Output the [X, Y] coordinate of the center of the cell containing the given text.  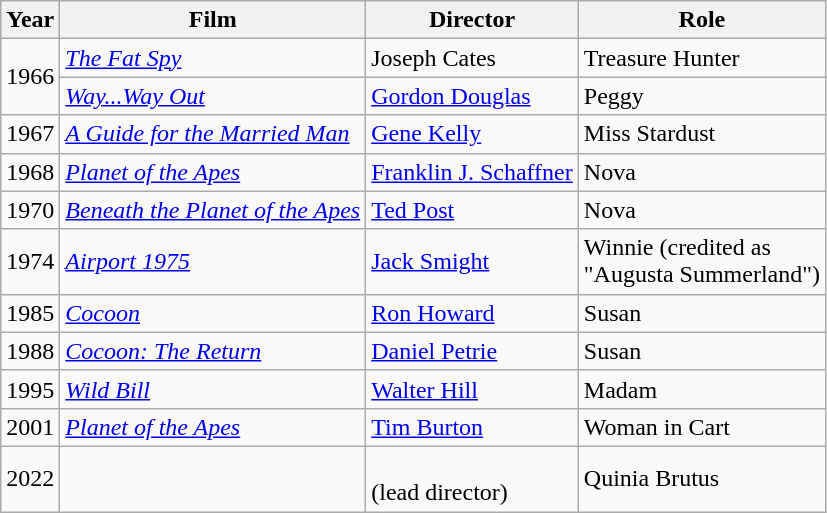
2022 [30, 478]
Year [30, 20]
Miss Stardust [702, 134]
A Guide for the Married Man [213, 134]
1968 [30, 172]
Airport 1975 [213, 262]
Beneath the Planet of the Apes [213, 210]
Madam [702, 389]
(lead director) [472, 478]
Cocoon [213, 313]
Daniel Petrie [472, 351]
Ted Post [472, 210]
Tim Burton [472, 427]
1974 [30, 262]
1967 [30, 134]
Quinia Brutus [702, 478]
Director [472, 20]
Film [213, 20]
Woman in Cart [702, 427]
1985 [30, 313]
Ron Howard [472, 313]
1966 [30, 77]
Jack Smight [472, 262]
Gordon Douglas [472, 96]
Franklin J. Schaffner [472, 172]
Treasure Hunter [702, 58]
Wild Bill [213, 389]
Cocoon: The Return [213, 351]
The Fat Spy [213, 58]
2001 [30, 427]
Role [702, 20]
Gene Kelly [472, 134]
Winnie (credited as "Augusta Summerland") [702, 262]
Walter Hill [472, 389]
1970 [30, 210]
Way...Way Out [213, 96]
1995 [30, 389]
Peggy [702, 96]
1988 [30, 351]
Joseph Cates [472, 58]
